Pinpoint the cell where the given text exists, returning its [x, y] midpoint coordinate. 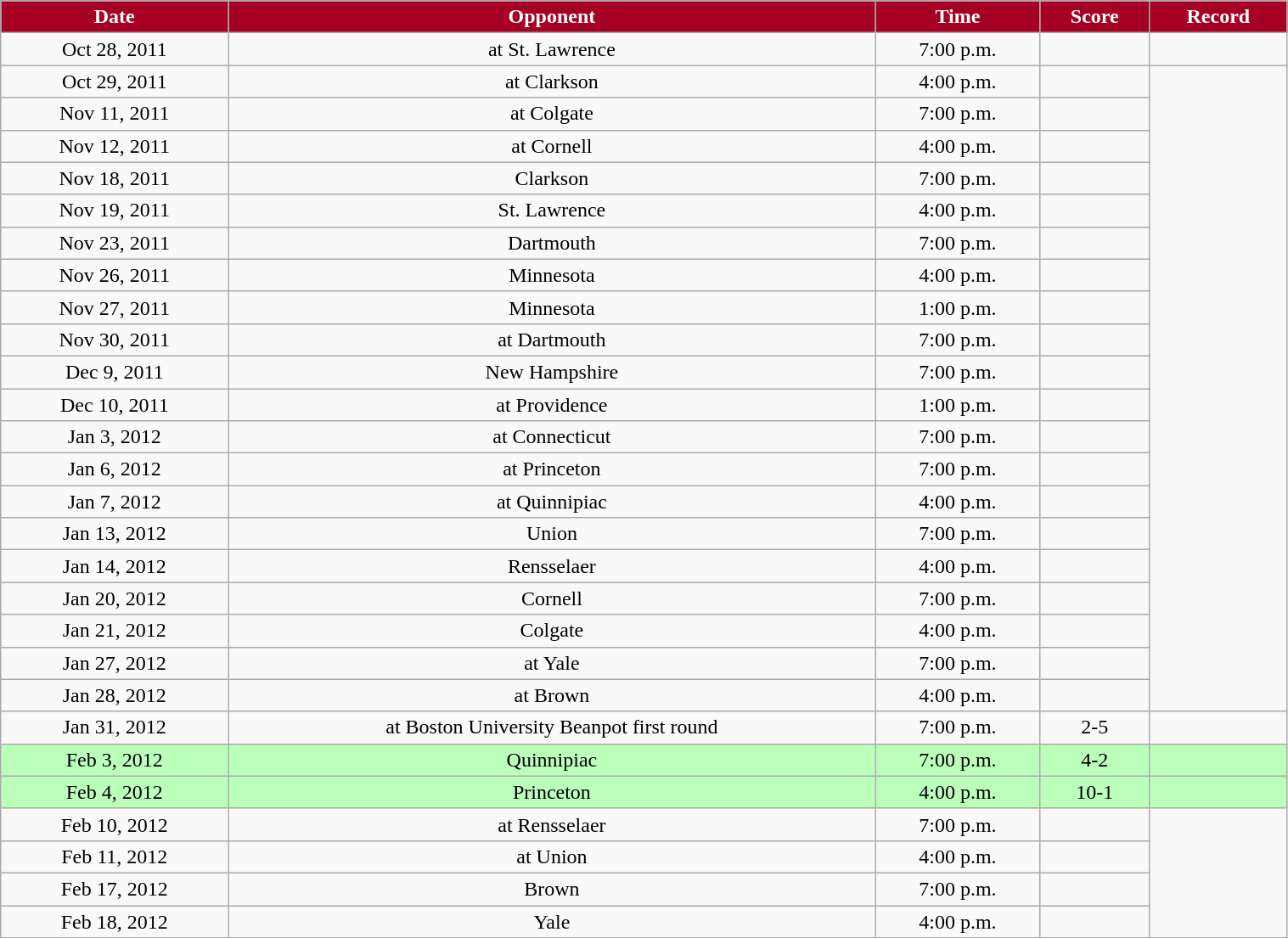
Jan 21, 2012 [115, 631]
Quinnipiac [552, 760]
Jan 13, 2012 [115, 534]
Jan 6, 2012 [115, 469]
Clarkson [552, 178]
Feb 11, 2012 [115, 857]
at Quinnipiac [552, 502]
at Cornell [552, 146]
Feb 18, 2012 [115, 921]
Oct 28, 2011 [115, 49]
10-1 [1095, 792]
Nov 12, 2011 [115, 146]
Record [1218, 17]
Nov 27, 2011 [115, 307]
Nov 23, 2011 [115, 243]
Jan 7, 2012 [115, 502]
at Brown [552, 695]
Date [115, 17]
Dec 10, 2011 [115, 405]
Nov 30, 2011 [115, 340]
Jan 20, 2012 [115, 598]
Feb 3, 2012 [115, 760]
Union [552, 534]
Nov 11, 2011 [115, 114]
Time [958, 17]
at Connecticut [552, 437]
New Hampshire [552, 372]
Brown [552, 889]
Nov 18, 2011 [115, 178]
at Colgate [552, 114]
Colgate [552, 631]
Oct 29, 2011 [115, 81]
Cornell [552, 598]
at St. Lawrence [552, 49]
at Yale [552, 663]
2-5 [1095, 727]
Jan 3, 2012 [115, 437]
St. Lawrence [552, 211]
Yale [552, 921]
Feb 17, 2012 [115, 889]
Score [1095, 17]
Jan 27, 2012 [115, 663]
at Rensselaer [552, 824]
Nov 26, 2011 [115, 275]
Dec 9, 2011 [115, 372]
at Union [552, 857]
at Providence [552, 405]
Rensselaer [552, 566]
Jan 31, 2012 [115, 727]
Feb 4, 2012 [115, 792]
at Clarkson [552, 81]
Opponent [552, 17]
Nov 19, 2011 [115, 211]
at Boston University Beanpot first round [552, 727]
Princeton [552, 792]
Jan 28, 2012 [115, 695]
Feb 10, 2012 [115, 824]
at Princeton [552, 469]
Jan 14, 2012 [115, 566]
Dartmouth [552, 243]
4-2 [1095, 760]
at Dartmouth [552, 340]
